Capture the cell that displays the provided text and extract its (X, Y) central coordinate. 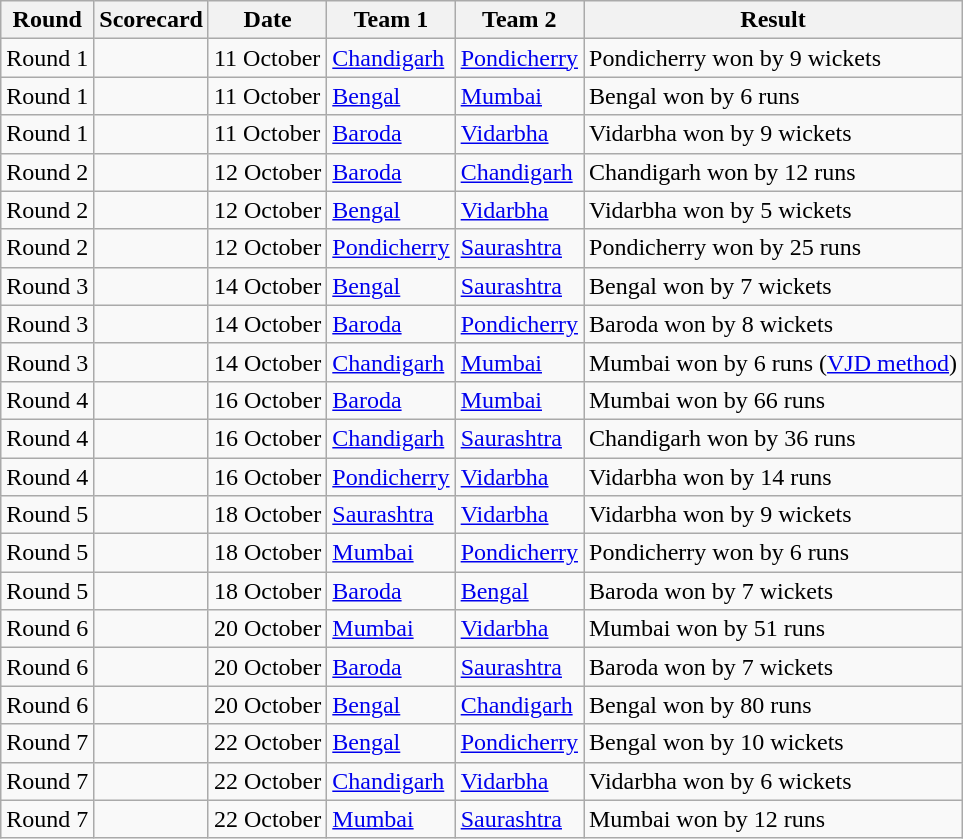
Chandigarh won by 36 runs (774, 438)
Mumbai won by 12 runs (774, 819)
Bengal won by 10 wickets (774, 743)
Vidarbha won by 14 runs (774, 477)
Vidarbha won by 5 wickets (774, 210)
Team 2 (519, 20)
Round (48, 20)
Bengal won by 6 runs (774, 96)
Date (267, 20)
Pondicherry won by 25 runs (774, 248)
Vidarbha won by 6 wickets (774, 781)
Mumbai won by 51 runs (774, 629)
Mumbai won by 66 runs (774, 400)
Baroda won by 8 wickets (774, 324)
Pondicherry won by 9 wickets (774, 58)
Result (774, 20)
Mumbai won by 6 runs (VJD method) (774, 362)
Team 1 (391, 20)
Pondicherry won by 6 runs (774, 553)
Chandigarh won by 12 runs (774, 172)
Bengal won by 7 wickets (774, 286)
Scorecard (152, 20)
Bengal won by 80 runs (774, 705)
